Output the (X, Y) coordinate of the center of the cell containing the given text.  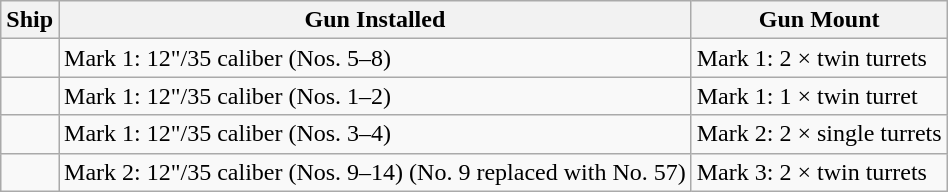
Mark 1: 2 × twin turrets (819, 58)
Mark 1: 12"/35 caliber (Nos. 3–4) (376, 134)
Mark 2: 2 × single turrets (819, 134)
Mark 1: 1 × twin turret (819, 96)
Mark 1: 12"/35 caliber (Nos. 5–8) (376, 58)
Mark 3: 2 × twin turrets (819, 172)
Mark 1: 12"/35 caliber (Nos. 1–2) (376, 96)
Gun Installed (376, 20)
Mark 2: 12"/35 caliber (Nos. 9–14) (No. 9 replaced with No. 57) (376, 172)
Ship (30, 20)
Gun Mount (819, 20)
